Find where the given text appears and provide that cell's center as (X, Y) coordinate. 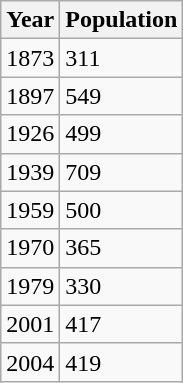
1926 (30, 134)
549 (122, 96)
709 (122, 172)
2004 (30, 362)
Population (122, 20)
1897 (30, 96)
2001 (30, 324)
330 (122, 286)
1979 (30, 286)
499 (122, 134)
500 (122, 210)
1959 (30, 210)
311 (122, 58)
365 (122, 248)
1873 (30, 58)
1970 (30, 248)
417 (122, 324)
1939 (30, 172)
Year (30, 20)
419 (122, 362)
